Pinpoint the cell where the given text exists, returning its [X, Y] midpoint coordinate. 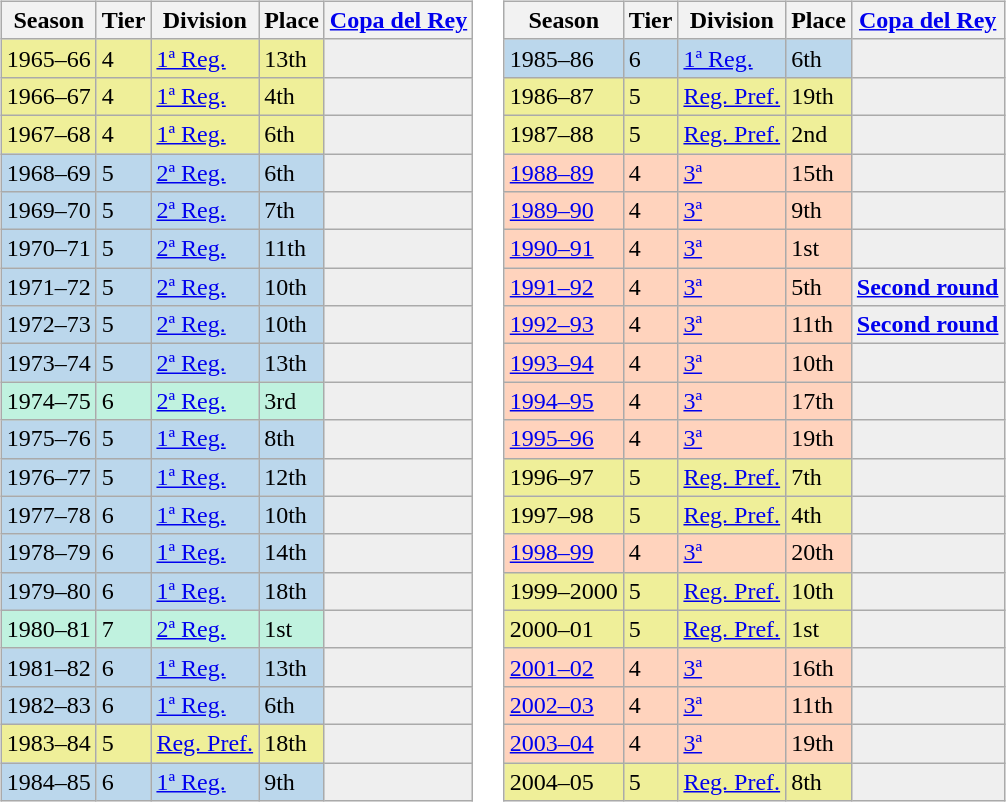
3rd [292, 401]
1995–96 [564, 439]
15th [819, 173]
1991–92 [564, 287]
1989–90 [564, 211]
1970–71 [48, 249]
1999–2000 [564, 591]
7 [124, 629]
1978–79 [48, 553]
1996–97 [564, 477]
2nd [819, 134]
1990–91 [564, 249]
1979–80 [48, 591]
1992–93 [564, 325]
1976–77 [48, 477]
1983–84 [48, 743]
1965–66 [48, 58]
1981–82 [48, 667]
1966–67 [48, 96]
14th [292, 553]
1988–89 [564, 173]
1993–94 [564, 363]
2002–03 [564, 705]
1984–85 [48, 781]
1982–83 [48, 705]
1971–72 [48, 287]
1987–88 [564, 134]
1977–78 [48, 515]
1980–81 [48, 629]
1998–99 [564, 553]
1974–75 [48, 401]
2001–02 [564, 667]
1994–95 [564, 401]
1969–70 [48, 211]
20th [819, 553]
1972–73 [48, 325]
2000–01 [564, 629]
1967–68 [48, 134]
2003–04 [564, 743]
17th [819, 401]
1968–69 [48, 173]
1975–76 [48, 439]
1986–87 [564, 96]
1985–86 [564, 58]
12th [292, 477]
1997–98 [564, 515]
2004–05 [564, 781]
16th [819, 667]
1973–74 [48, 363]
5th [819, 287]
